Determine the (X, Y) coordinate at the center of the cell enclosing the given text.  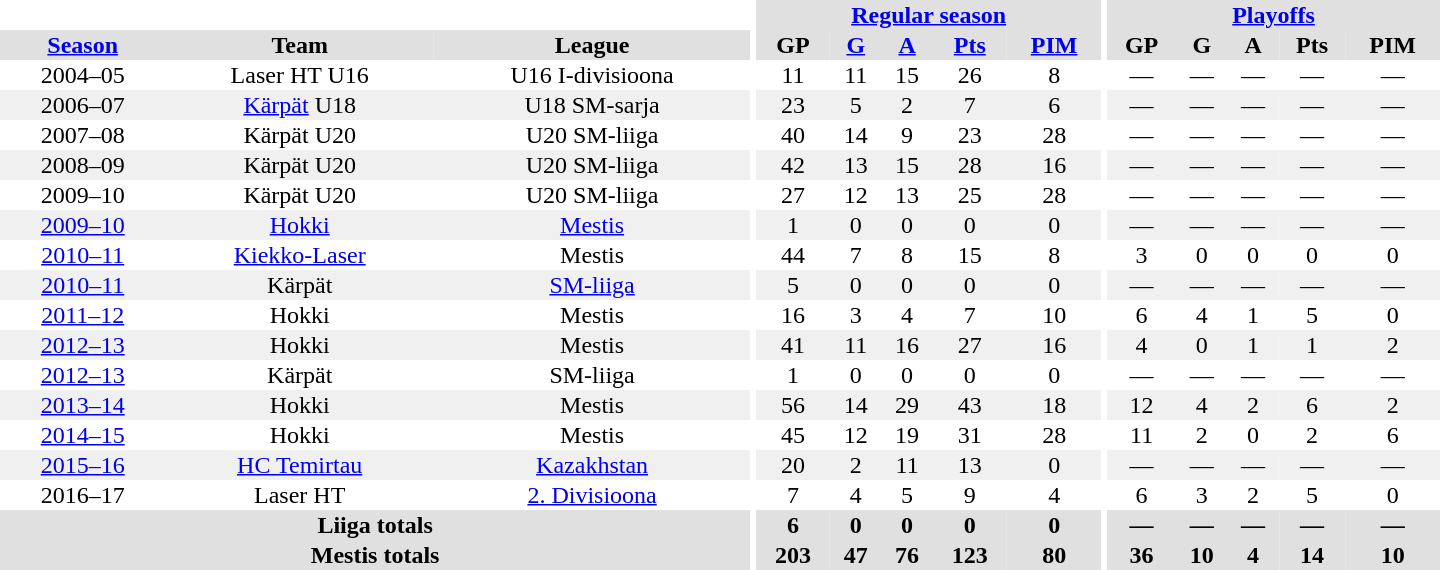
19 (906, 435)
2013–14 (82, 405)
League (592, 45)
Team (299, 45)
47 (856, 555)
2006–07 (82, 105)
2. Divisioona (592, 495)
56 (793, 405)
Kiekko-Laser (299, 255)
U18 SM-sarja (592, 105)
18 (1054, 405)
2011–12 (82, 315)
HC Temirtau (299, 465)
44 (793, 255)
Regular season (928, 15)
76 (906, 555)
Kazakhstan (592, 465)
Playoffs (1274, 15)
U16 I-divisioona (592, 75)
41 (793, 345)
2016–17 (82, 495)
31 (970, 435)
Liiga totals (375, 525)
Kärpät U18 (299, 105)
25 (970, 195)
Laser HT (299, 495)
2008–09 (82, 165)
29 (906, 405)
Laser HT U16 (299, 75)
80 (1054, 555)
Season (82, 45)
40 (793, 135)
203 (793, 555)
36 (1142, 555)
2014–15 (82, 435)
2007–08 (82, 135)
2004–05 (82, 75)
Mestis totals (375, 555)
43 (970, 405)
20 (793, 465)
2015–16 (82, 465)
123 (970, 555)
45 (793, 435)
26 (970, 75)
42 (793, 165)
